Find where the given text appears and provide that cell's center as [x, y] coordinate. 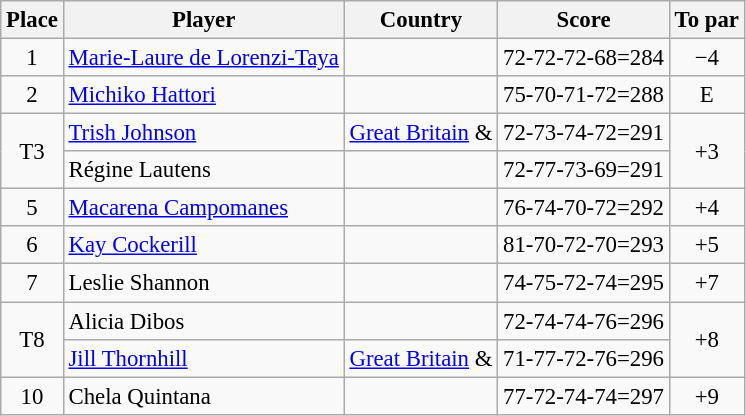
T8 [32, 340]
2 [32, 95]
T3 [32, 152]
10 [32, 396]
To par [706, 20]
Chela Quintana [204, 396]
Trish Johnson [204, 133]
72-73-74-72=291 [584, 133]
6 [32, 245]
Kay Cockerill [204, 245]
E [706, 95]
Leslie Shannon [204, 283]
72-72-72-68=284 [584, 58]
Régine Lautens [204, 170]
81-70-72-70=293 [584, 245]
71-77-72-76=296 [584, 358]
+7 [706, 283]
Marie-Laure de Lorenzi-Taya [204, 58]
Alicia Dibos [204, 321]
7 [32, 283]
76-74-70-72=292 [584, 208]
74-75-72-74=295 [584, 283]
Country [421, 20]
75-70-71-72=288 [584, 95]
+8 [706, 340]
Michiko Hattori [204, 95]
Macarena Campomanes [204, 208]
Place [32, 20]
+5 [706, 245]
72-77-73-69=291 [584, 170]
72-74-74-76=296 [584, 321]
5 [32, 208]
Score [584, 20]
1 [32, 58]
Player [204, 20]
+3 [706, 152]
+4 [706, 208]
−4 [706, 58]
77-72-74-74=297 [584, 396]
+9 [706, 396]
Jill Thornhill [204, 358]
